Return the [x, y] coordinate for the center point of the cell that contains the specified text.  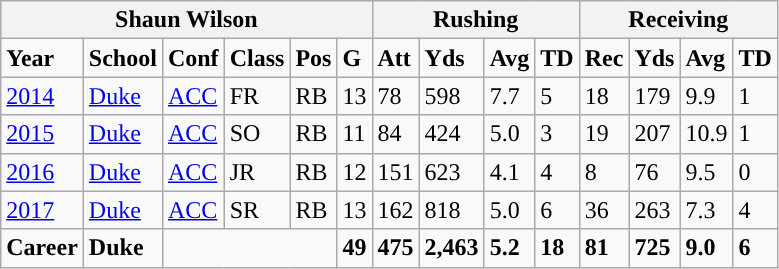
G [354, 58]
207 [654, 134]
623 [452, 172]
Rec [604, 58]
78 [396, 96]
5.2 [510, 248]
Year [42, 58]
2014 [42, 96]
3 [557, 134]
9.0 [706, 248]
76 [654, 172]
School [122, 58]
598 [452, 96]
179 [654, 96]
JR [257, 172]
818 [452, 210]
Career [42, 248]
263 [654, 210]
2015 [42, 134]
424 [452, 134]
Att [396, 58]
81 [604, 248]
84 [396, 134]
2016 [42, 172]
SR [257, 210]
151 [396, 172]
11 [354, 134]
FR [257, 96]
49 [354, 248]
2017 [42, 210]
12 [354, 172]
725 [654, 248]
SO [257, 134]
162 [396, 210]
Class [257, 58]
Shaun Wilson [186, 20]
9.5 [706, 172]
7.7 [510, 96]
9.9 [706, 96]
8 [604, 172]
19 [604, 134]
Pos [314, 58]
475 [396, 248]
5 [557, 96]
0 [755, 172]
4.1 [510, 172]
36 [604, 210]
Conf [193, 58]
7.3 [706, 210]
Receiving [678, 20]
Rushing [476, 20]
2,463 [452, 248]
10.9 [706, 134]
